From the cell containing the given text, extract its center point as [x, y] coordinate. 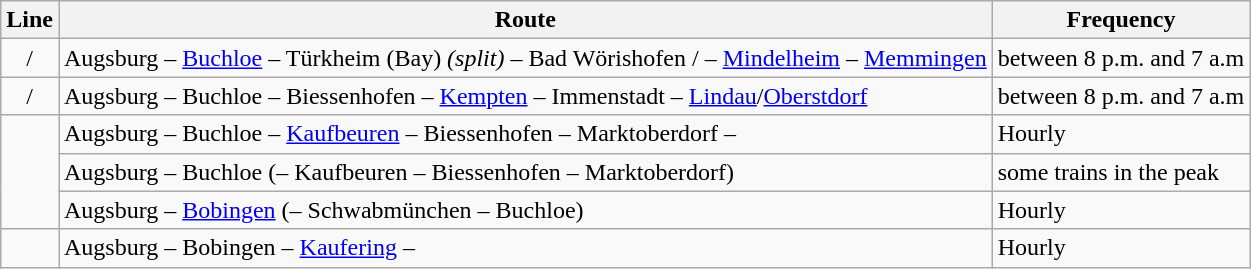
Augsburg – Buchloe – Biessenhofen – Kempten – Immenstadt – Lindau/Oberstdorf [525, 96]
Frequency [1121, 20]
Route [525, 20]
Augsburg – Buchloe – Türkheim (Bay) (split) – Bad Wörishofen / – Mindelheim – Memmingen [525, 58]
some trains in the peak [1121, 172]
Augsburg – Buchloe (– Kaufbeuren – Biessenhofen – Marktoberdorf) [525, 172]
Augsburg – Bobingen – Kaufering – [525, 248]
Augsburg – Buchloe – Kaufbeuren – Biessenhofen – Marktoberdorf – [525, 134]
Line [30, 20]
Augsburg – Bobingen (– Schwabmünchen – Buchloe) [525, 210]
